For the text-containing cell, return its midpoint in [x, y] coordinate format. 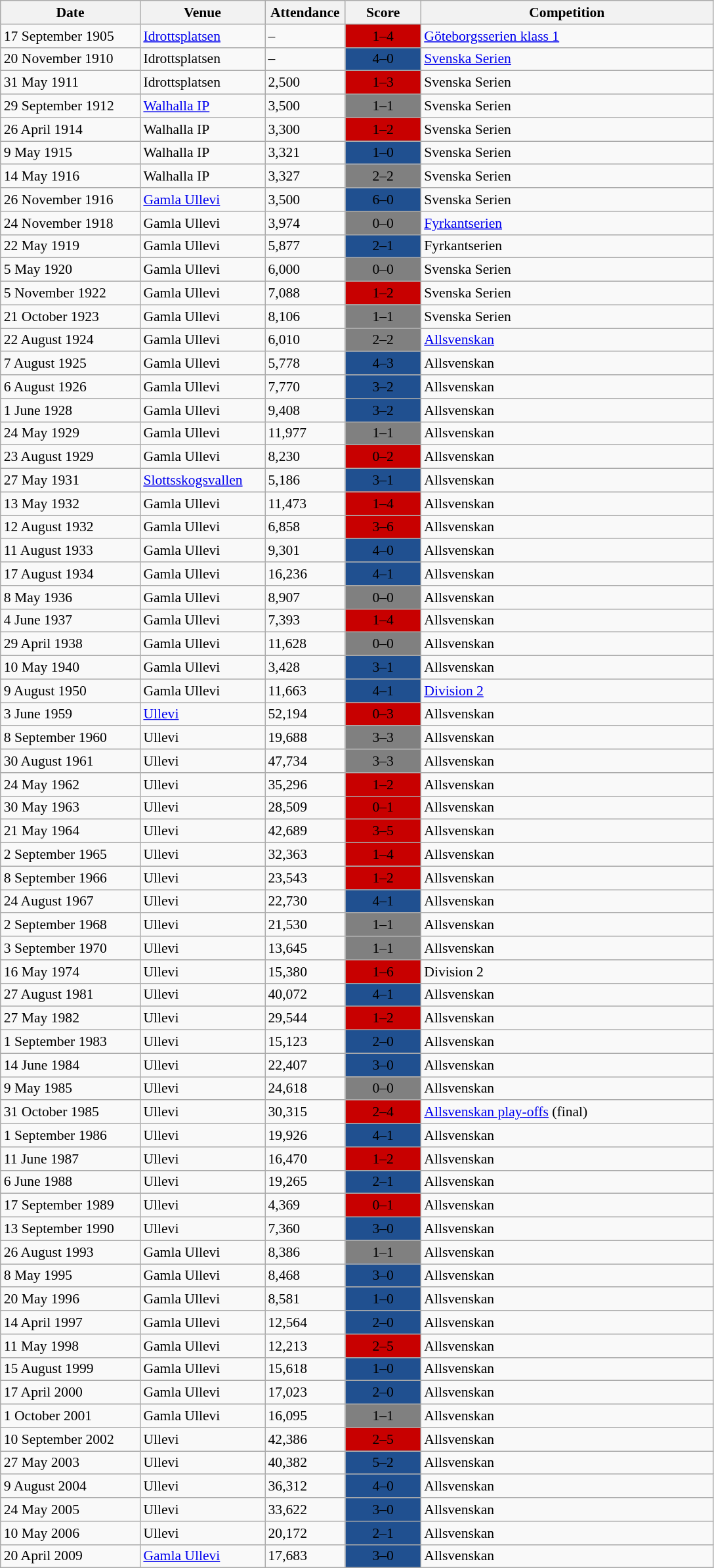
5,877 [306, 246]
Göteborgsserien klass 1 [567, 36]
8 May 1995 [71, 1276]
5–2 [383, 1463]
19,265 [306, 1182]
1 September 1983 [71, 1042]
2 September 1965 [71, 855]
3–6 [383, 527]
3,321 [306, 153]
14 April 1997 [71, 1322]
13 May 1932 [71, 504]
24 August 1967 [71, 902]
3,300 [306, 129]
6 August 1926 [71, 387]
21 May 1964 [71, 831]
29 April 1938 [71, 644]
23,543 [306, 878]
2 September 1968 [71, 925]
8,581 [306, 1299]
30 May 1963 [71, 808]
5,778 [306, 364]
12,213 [306, 1346]
13,645 [306, 948]
3,974 [306, 223]
5 November 1922 [71, 294]
42,386 [306, 1439]
27 May 1931 [71, 481]
7,088 [306, 294]
10 September 2002 [71, 1439]
0–2 [383, 457]
16,236 [306, 574]
17 August 1934 [71, 574]
26 April 1914 [71, 129]
Score [383, 12]
6–0 [383, 200]
Competition [567, 12]
7,360 [306, 1229]
24 May 1962 [71, 785]
15 August 1999 [71, 1369]
3,428 [306, 668]
9,301 [306, 551]
20,172 [306, 1533]
7,770 [306, 387]
14 June 1984 [71, 1065]
2–4 [383, 1112]
1–6 [383, 972]
20 April 2009 [71, 1556]
3,327 [306, 177]
29 September 1912 [71, 106]
31 May 1911 [71, 83]
12 August 1932 [71, 527]
4,369 [306, 1206]
33,622 [306, 1510]
6,858 [306, 527]
8,230 [306, 457]
36,312 [306, 1487]
Slottsskogsvallen [202, 481]
17,683 [306, 1556]
21,530 [306, 925]
21 October 1923 [71, 316]
28,509 [306, 808]
42,689 [306, 831]
7 August 1925 [71, 364]
4 June 1937 [71, 621]
22 August 1924 [71, 340]
20 November 1910 [71, 59]
15,123 [306, 1042]
52,194 [306, 714]
12,564 [306, 1322]
22,730 [306, 902]
26 August 1993 [71, 1252]
4–3 [383, 364]
1–3 [383, 83]
27 May 1982 [71, 1018]
16 May 1974 [71, 972]
22,407 [306, 1065]
47,734 [306, 761]
Venue [202, 12]
3 June 1959 [71, 714]
15,618 [306, 1369]
8 September 1966 [71, 878]
23 August 1929 [71, 457]
22 May 1919 [71, 246]
19,688 [306, 738]
1 September 1986 [71, 1135]
5,186 [306, 481]
7,393 [306, 621]
9 August 1950 [71, 691]
15,380 [306, 972]
5 May 1920 [71, 270]
Allsvenskan play-offs (final) [567, 1112]
40,382 [306, 1463]
10 May 1940 [71, 668]
9,408 [306, 410]
3–5 [383, 831]
32,363 [306, 855]
8 September 1960 [71, 738]
0–3 [383, 714]
9 May 1915 [71, 153]
24,618 [306, 1089]
24 May 1929 [71, 433]
26 November 1916 [71, 200]
30,315 [306, 1112]
11,473 [306, 504]
Date [71, 12]
2,500 [306, 83]
10 May 2006 [71, 1533]
11,628 [306, 644]
Attendance [306, 12]
1 October 2001 [71, 1416]
16,470 [306, 1159]
11 May 1998 [71, 1346]
8,106 [306, 316]
1 June 1928 [71, 410]
27 May 2003 [71, 1463]
6,010 [306, 340]
8 May 1936 [71, 598]
30 August 1961 [71, 761]
11,977 [306, 433]
19,926 [306, 1135]
8,468 [306, 1276]
9 August 2004 [71, 1487]
40,072 [306, 995]
13 September 1990 [71, 1229]
8,907 [306, 598]
20 May 1996 [71, 1299]
35,296 [306, 785]
9 May 1985 [71, 1089]
29,544 [306, 1018]
24 November 1918 [71, 223]
17 April 2000 [71, 1393]
17,023 [306, 1393]
17 September 1905 [71, 36]
3 September 1970 [71, 948]
11,663 [306, 691]
27 August 1981 [71, 995]
14 May 1916 [71, 177]
31 October 1985 [71, 1112]
17 September 1989 [71, 1206]
24 May 2005 [71, 1510]
8,386 [306, 1252]
11 June 1987 [71, 1159]
11 August 1933 [71, 551]
6 June 1988 [71, 1182]
16,095 [306, 1416]
6,000 [306, 270]
